Search for the cell housing the specified text and yield its (x, y) center coordinate. 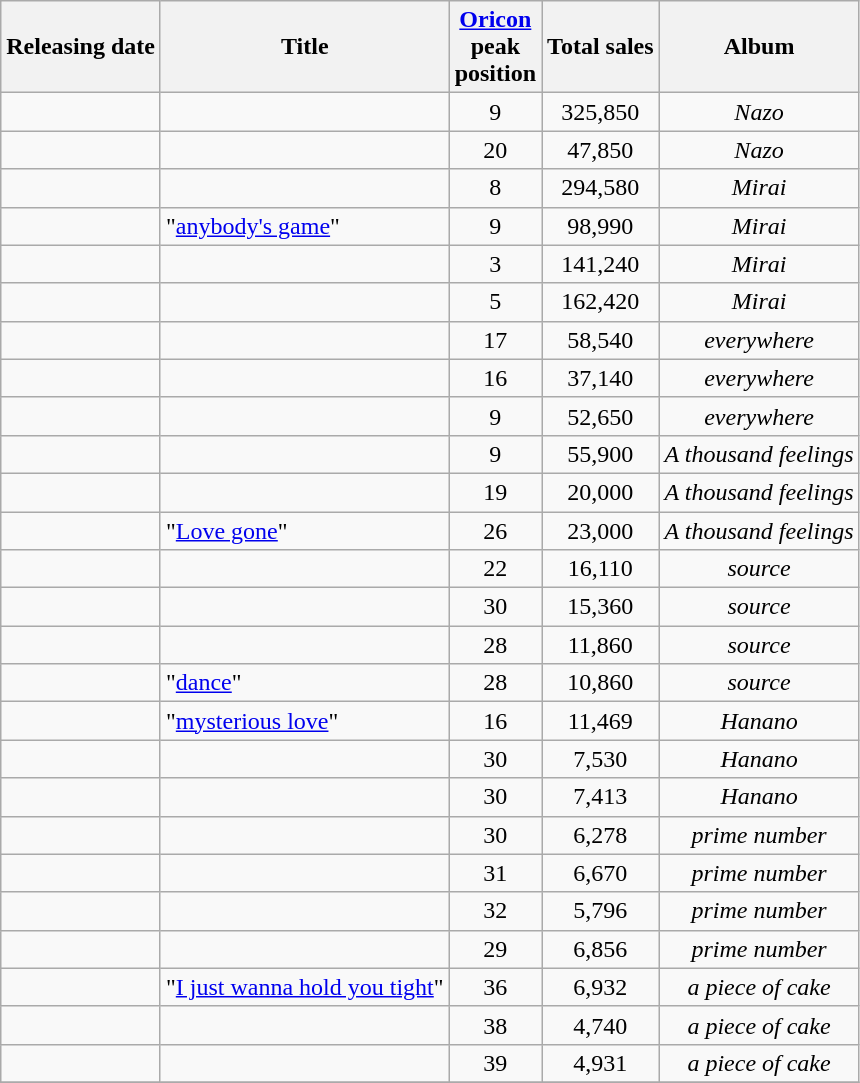
22 (495, 569)
20 (495, 150)
5,796 (601, 911)
"I just wanna hold you tight" (304, 987)
4,740 (601, 1025)
26 (495, 531)
3 (495, 264)
36 (495, 987)
6,670 (601, 873)
"anybody's game" (304, 226)
7,413 (601, 797)
38 (495, 1025)
Title (304, 47)
141,240 (601, 264)
32 (495, 911)
294,580 (601, 188)
23,000 (601, 531)
4,931 (601, 1063)
8 (495, 188)
15,360 (601, 607)
47,850 (601, 150)
"mysterious love" (304, 721)
Releasing date (81, 47)
6,856 (601, 949)
58,540 (601, 340)
11,469 (601, 721)
"dance" (304, 683)
55,900 (601, 454)
6,278 (601, 835)
39 (495, 1063)
29 (495, 949)
20,000 (601, 492)
5 (495, 302)
19 (495, 492)
162,420 (601, 302)
31 (495, 873)
52,650 (601, 416)
10,860 (601, 683)
Total sales (601, 47)
16,110 (601, 569)
325,850 (601, 112)
98,990 (601, 226)
Oriconpeakposition (495, 47)
Album (759, 47)
6,932 (601, 987)
17 (495, 340)
11,860 (601, 645)
"Love gone" (304, 531)
37,140 (601, 378)
7,530 (601, 759)
